Locate the cell with the specified text and output its [x, y] center coordinate. 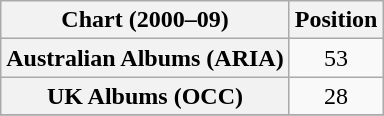
28 [336, 96]
Position [336, 20]
Australian Albums (ARIA) [145, 58]
Chart (2000–09) [145, 20]
53 [336, 58]
UK Albums (OCC) [145, 96]
